Provide the (x, y) coordinate of the cell's center where the given text is located.  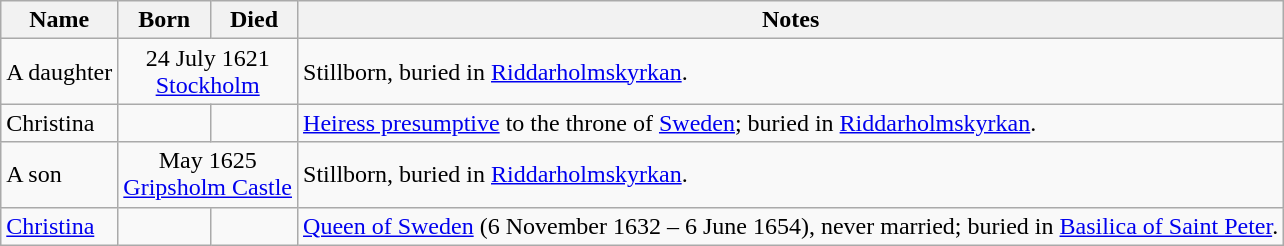
Name (60, 20)
Died (254, 20)
A son (60, 174)
24 July 1621Stockholm (208, 72)
Born (164, 20)
Heiress presumptive to the throne of Sweden; buried in Riddarholmskyrkan. (791, 123)
Queen of Sweden (6 November 1632 – 6 June 1654), never married; buried in Basilica of Saint Peter. (791, 226)
May 1625Gripsholm Castle (208, 174)
A daughter (60, 72)
Notes (791, 20)
